Provide the [X, Y] coordinate of the cell's center where the given text is located.  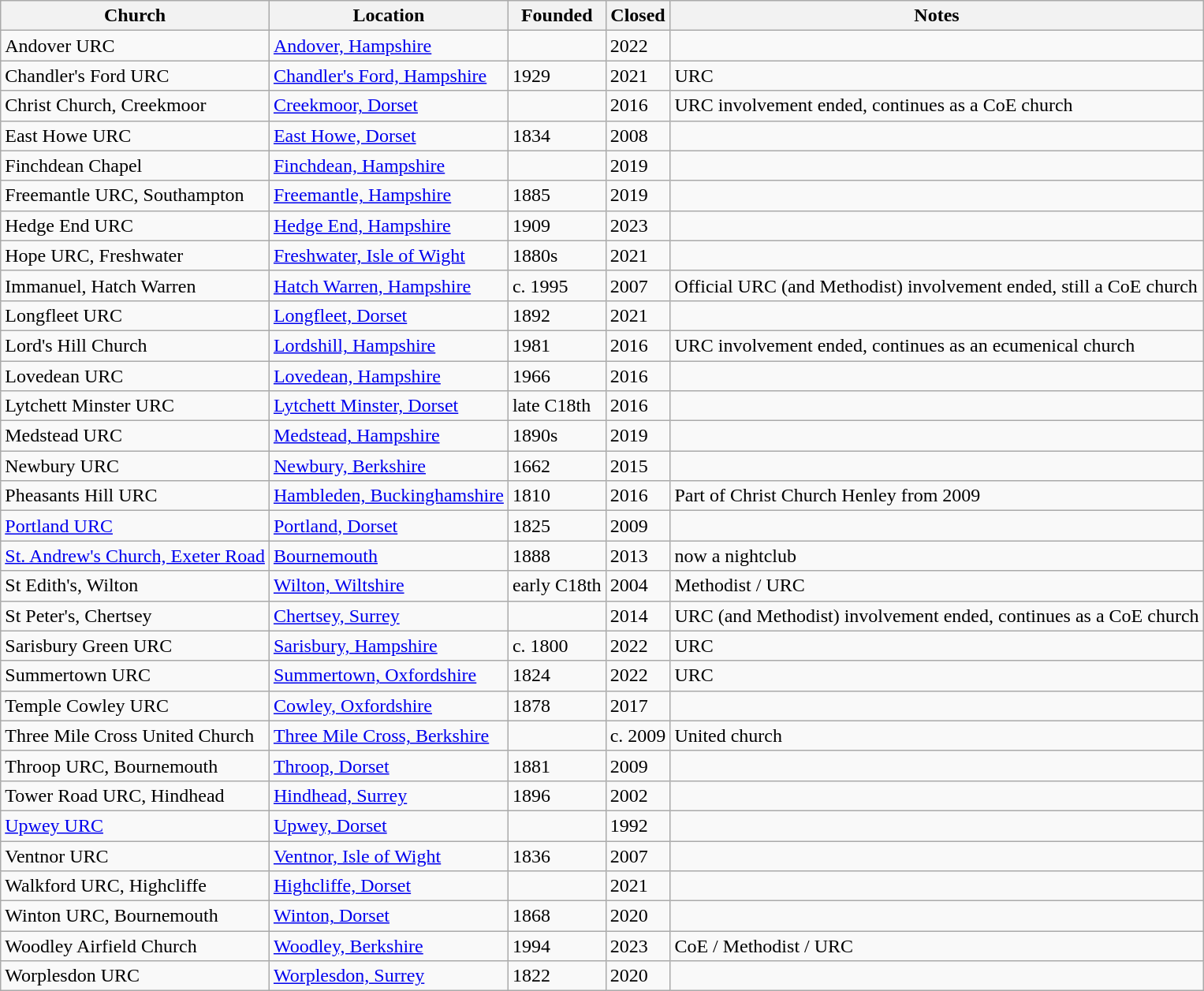
Cowley, Oxfordshire [388, 706]
URC involvement ended, continues as an ecumenical church [937, 345]
Chertsey, Surrey [388, 616]
1880s [557, 255]
Sarisbury, Hampshire [388, 646]
late C18th [557, 406]
1662 [557, 466]
Highcliffe, Dorset [388, 886]
Three Mile Cross United Church [136, 736]
Ventnor URC [136, 855]
c. 1800 [557, 646]
1834 [557, 136]
Upwey, Dorset [388, 825]
Andover, Hampshire [388, 46]
Hope URC, Freshwater [136, 255]
early C18th [557, 586]
Woodley, Berkshire [388, 946]
Finchdean Chapel [136, 166]
Andover URC [136, 46]
Summertown URC [136, 676]
1885 [557, 196]
1929 [557, 76]
Lord's Hill Church [136, 345]
Lytchett Minster URC [136, 406]
URC (and Methodist) involvement ended, continues as a CoE church [937, 616]
Closed [638, 16]
1824 [557, 676]
2015 [638, 466]
Newbury URC [136, 466]
Freshwater, Isle of Wight [388, 255]
URC involvement ended, continues as a CoE church [937, 106]
Medstead, Hampshire [388, 436]
Upwey URC [136, 825]
Portland URC [136, 526]
2013 [638, 556]
Portland, Dorset [388, 526]
Temple Cowley URC [136, 706]
now a nightclub [937, 556]
Three Mile Cross, Berkshire [388, 736]
1810 [557, 496]
Freemantle, Hampshire [388, 196]
1909 [557, 225]
Longfleet URC [136, 315]
1822 [557, 976]
East Howe URC [136, 136]
St Edith's, Wilton [136, 586]
1892 [557, 315]
Hindhead, Surrey [388, 795]
Tower Road URC, Hindhead [136, 795]
Hedge End, Hampshire [388, 225]
Woodley Airfield Church [136, 946]
Freemantle URC, Southampton [136, 196]
1868 [557, 916]
1966 [557, 376]
Ventnor, Isle of Wight [388, 855]
Chandler's Ford URC [136, 76]
Newbury, Berkshire [388, 466]
St Peter's, Chertsey [136, 616]
Lovedean, Hampshire [388, 376]
Notes [937, 16]
Wilton, Wiltshire [388, 586]
Throop, Dorset [388, 766]
Founded [557, 16]
2008 [638, 136]
Winton URC, Bournemouth [136, 916]
1981 [557, 345]
1888 [557, 556]
Finchdean, Hampshire [388, 166]
Medstead URC [136, 436]
1890s [557, 436]
Hatch Warren, Hampshire [388, 285]
Creekmoor, Dorset [388, 106]
1994 [557, 946]
Sarisbury Green URC [136, 646]
Hedge End URC [136, 225]
Summertown, Oxfordshire [388, 676]
1836 [557, 855]
Worplesdon, Surrey [388, 976]
Chandler's Ford, Hampshire [388, 76]
1896 [557, 795]
2017 [638, 706]
CoE / Methodist / URC [937, 946]
Winton, Dorset [388, 916]
Methodist / URC [937, 586]
Bournemouth [388, 556]
Walkford URC, Highcliffe [136, 886]
Longfleet, Dorset [388, 315]
2002 [638, 795]
Hambleden, Buckinghamshire [388, 496]
Worplesdon URC [136, 976]
1992 [638, 825]
2014 [638, 616]
Throop URC, Bournemouth [136, 766]
c. 1995 [557, 285]
United church [937, 736]
Pheasants Hill URC [136, 496]
Christ Church, Creekmoor [136, 106]
East Howe, Dorset [388, 136]
Lovedean URC [136, 376]
Lytchett Minster, Dorset [388, 406]
c. 2009 [638, 736]
Location [388, 16]
Lordshill, Hampshire [388, 345]
Church [136, 16]
Official URC (and Methodist) involvement ended, still a CoE church [937, 285]
1881 [557, 766]
2004 [638, 586]
Immanuel, Hatch Warren [136, 285]
Part of Christ Church Henley from 2009 [937, 496]
St. Andrew's Church, Exeter Road [136, 556]
1825 [557, 526]
1878 [557, 706]
